Pinpoint the cell where the given text exists, returning its (X, Y) midpoint coordinate. 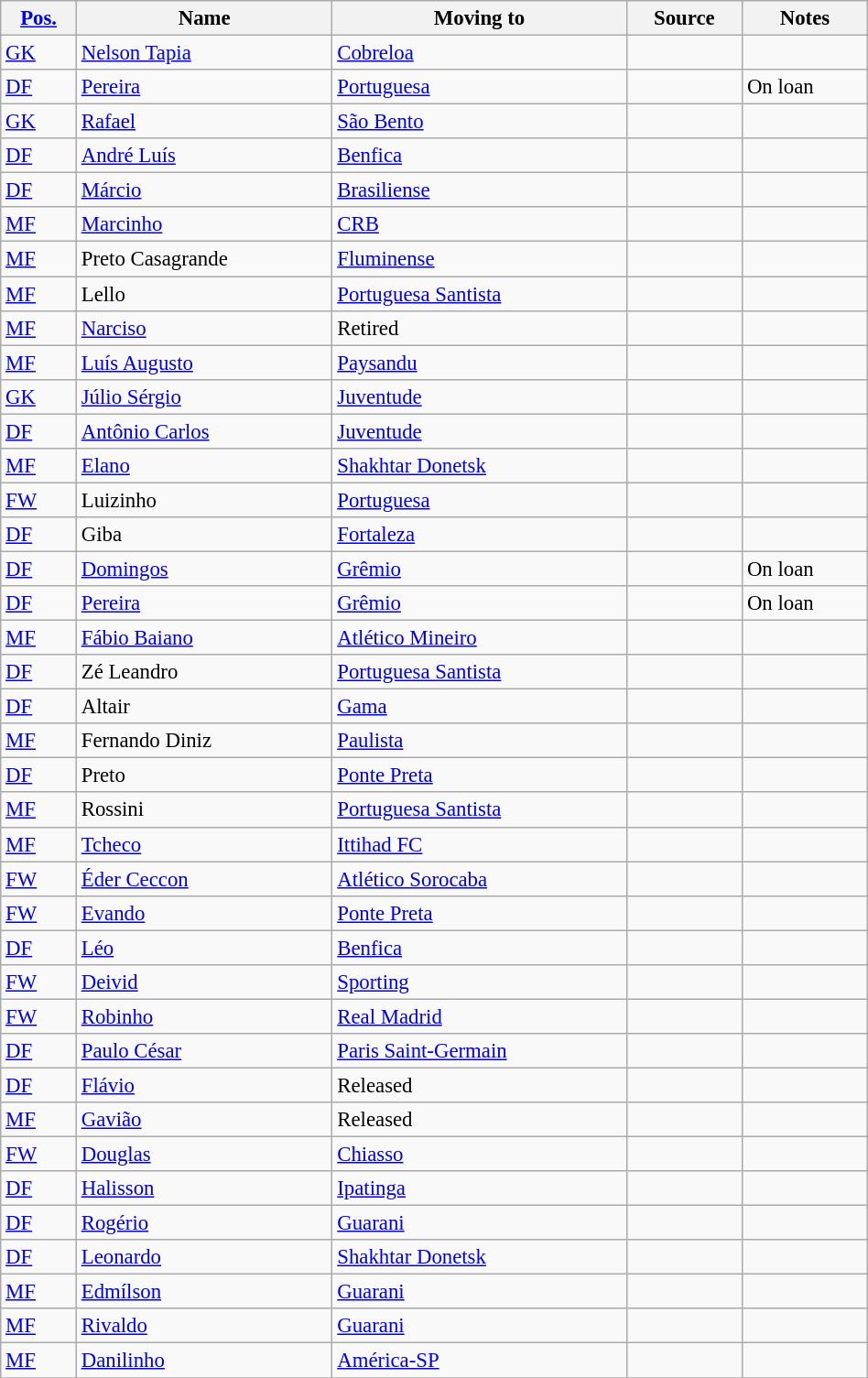
Atlético Mineiro (480, 638)
Ittihad FC (480, 844)
Elano (204, 466)
Paulo César (204, 1051)
Lello (204, 294)
Douglas (204, 1155)
Fortaleza (480, 535)
Luizinho (204, 500)
Halisson (204, 1188)
Marcinho (204, 224)
Moving to (480, 18)
Paris Saint-Germain (480, 1051)
Domingos (204, 569)
CRB (480, 224)
América-SP (480, 1361)
Sporting (480, 982)
Preto (204, 776)
Rossini (204, 810)
Gavião (204, 1120)
Retired (480, 328)
Robinho (204, 1016)
Danilinho (204, 1361)
Preto Casagrande (204, 259)
Márcio (204, 190)
Éder Ceccon (204, 879)
Antônio Carlos (204, 431)
Tcheco (204, 844)
André Luís (204, 156)
Fernando Diniz (204, 741)
Rafael (204, 122)
Deivid (204, 982)
Zé Leandro (204, 672)
Gama (480, 707)
Altair (204, 707)
Real Madrid (480, 1016)
Edmílson (204, 1292)
Leonardo (204, 1257)
Ipatinga (480, 1188)
Fábio Baiano (204, 638)
Paysandu (480, 363)
Rivaldo (204, 1327)
Source (685, 18)
Rogério (204, 1223)
Luís Augusto (204, 363)
Name (204, 18)
Paulista (480, 741)
Chiasso (480, 1155)
Léo (204, 948)
Cobreloa (480, 53)
Giba (204, 535)
Brasiliense (480, 190)
Evando (204, 913)
Fluminense (480, 259)
Narciso (204, 328)
São Bento (480, 122)
Pos. (38, 18)
Nelson Tapia (204, 53)
Flávio (204, 1085)
Júlio Sérgio (204, 396)
Atlético Sorocaba (480, 879)
Notes (806, 18)
